Output the [X, Y] coordinate of the center of the cell containing the given text.  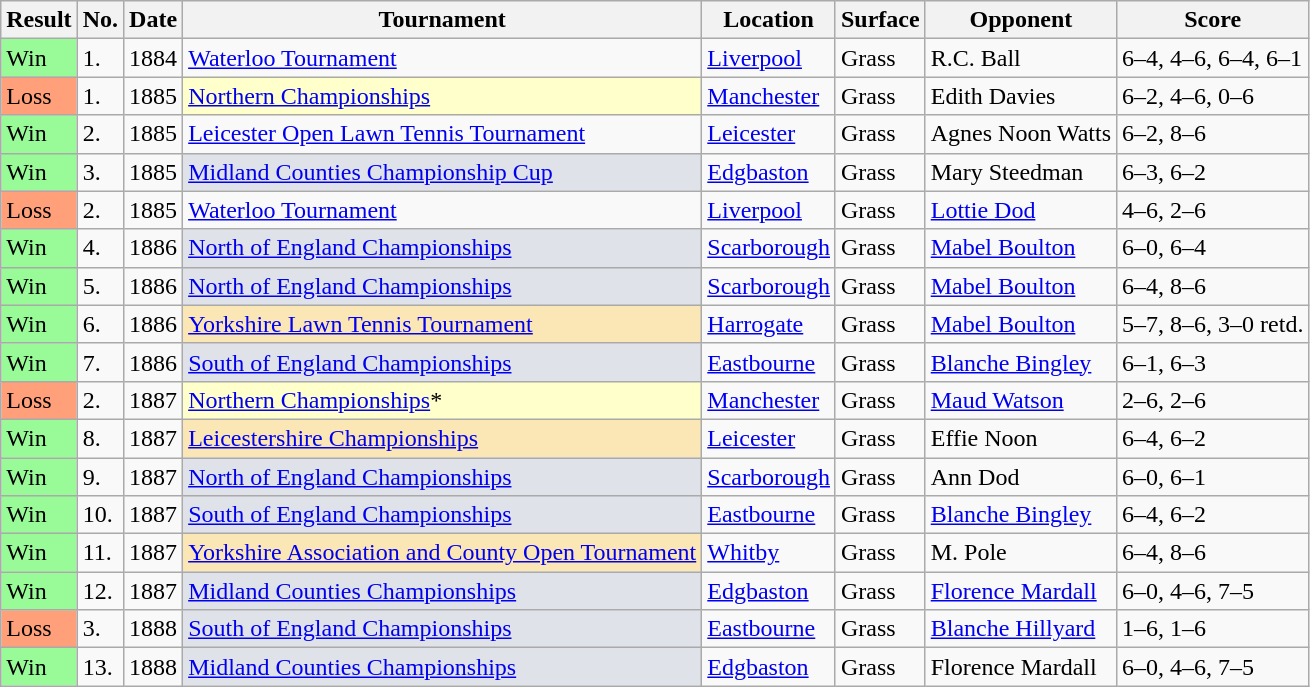
M. Pole [1020, 553]
Effie Noon [1020, 438]
6–3, 6–2 [1213, 172]
7. [100, 362]
Northern Championships* [442, 400]
No. [100, 20]
Leicestershire Championships [442, 438]
Ann Dod [1020, 477]
1884 [154, 58]
5. [100, 286]
6–4, 4–6, 6–4, 6–1 [1213, 58]
2–6, 2–6 [1213, 400]
6–2, 8–6 [1213, 134]
10. [100, 515]
R.C. Ball [1020, 58]
Location [769, 20]
9. [100, 477]
Harrogate [769, 324]
Surface [880, 20]
5–7, 8–6, 3–0 retd. [1213, 324]
6–1, 6–3 [1213, 362]
6. [100, 324]
Result [39, 20]
6–0, 6–4 [1213, 248]
Lottie Dod [1020, 210]
Whitby [769, 553]
6–2, 4–6, 0–6 [1213, 96]
Opponent [1020, 20]
Agnes Noon Watts [1020, 134]
Yorkshire Lawn Tennis Tournament [442, 324]
Northern Championships [442, 96]
Maud Watson [1020, 400]
6–0, 6–1 [1213, 477]
Leicester Open Lawn Tennis Tournament [442, 134]
Edith Davies [1020, 96]
Mary Steedman [1020, 172]
Yorkshire Association and County Open Tournament [442, 553]
12. [100, 591]
Score [1213, 20]
1–6, 1–6 [1213, 629]
8. [100, 438]
Midland Counties Championship Cup [442, 172]
Tournament [442, 20]
Date [154, 20]
13. [100, 667]
4–6, 2–6 [1213, 210]
11. [100, 553]
4. [100, 248]
Blanche Hillyard [1020, 629]
